Extract the (X, Y) coordinate from the center of the cell holding the provided text.  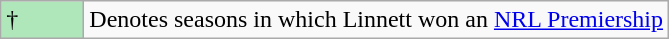
Denotes seasons in which Linnett won an NRL Premiership (376, 20)
† (42, 20)
